Return the (x, y) coordinate for the center point of the cell that contains the specified text.  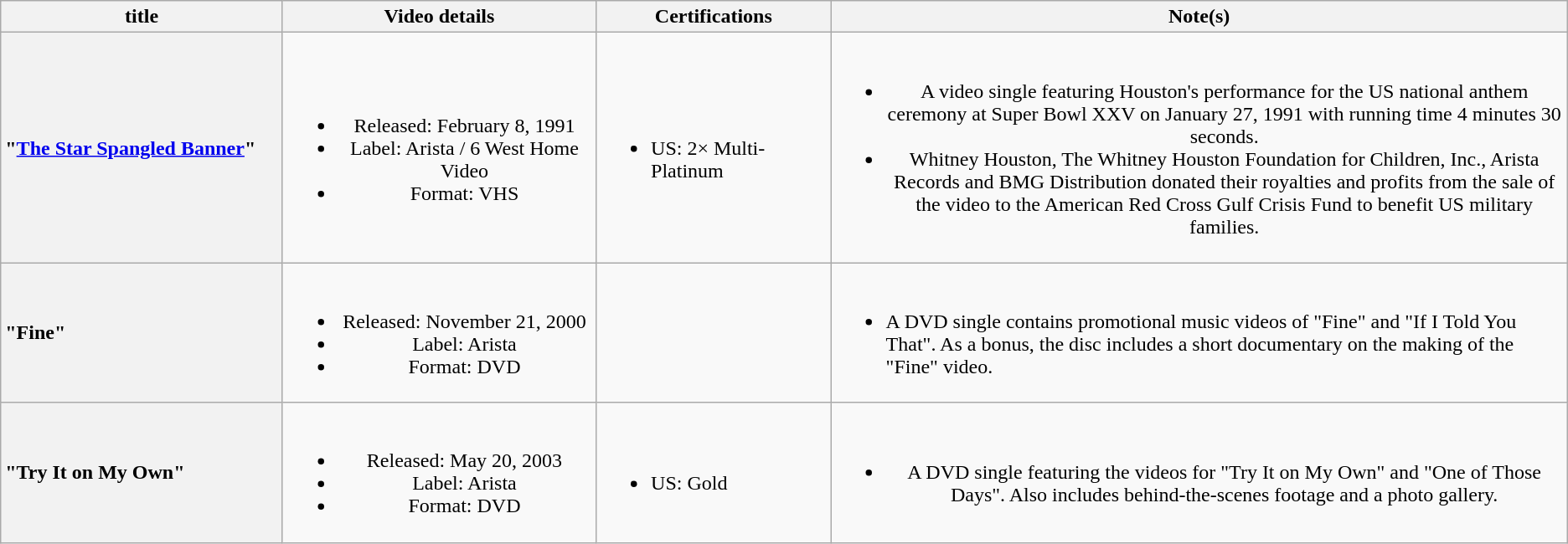
Certifications (714, 17)
US: Gold (714, 472)
"The Star Spangled Banner" (142, 147)
Video details (439, 17)
"Fine" (142, 333)
Note(s) (1199, 17)
A DVD single featuring the videos for "Try It on My Own" and "One of Those Days". Also includes behind-the-scenes footage and a photo gallery. (1199, 472)
Released: February 8, 1991Label: Arista / 6 West Home VideoFormat: VHS (439, 147)
"Try It on My Own" (142, 472)
US: 2× Multi-Platinum (714, 147)
title (142, 17)
Released: November 21, 2000Label: AristaFormat: DVD (439, 333)
Released: May 20, 2003Label: AristaFormat: DVD (439, 472)
